Scan for the cell matching the given text and deliver its [x, y] coordinate at center. 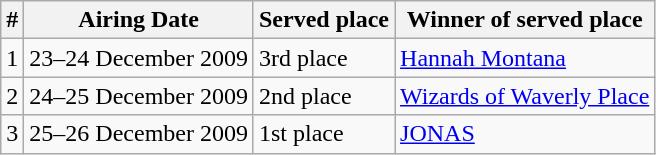
1 [12, 58]
Winner of served place [525, 20]
3rd place [324, 58]
Served place [324, 20]
23–24 December 2009 [139, 58]
3 [12, 134]
2nd place [324, 96]
JONAS [525, 134]
Wizards of Waverly Place [525, 96]
2 [12, 96]
25–26 December 2009 [139, 134]
# [12, 20]
24–25 December 2009 [139, 96]
Hannah Montana [525, 58]
1st place [324, 134]
Airing Date [139, 20]
